Provide the (X, Y) coordinate of the cell's center where the given text is located.  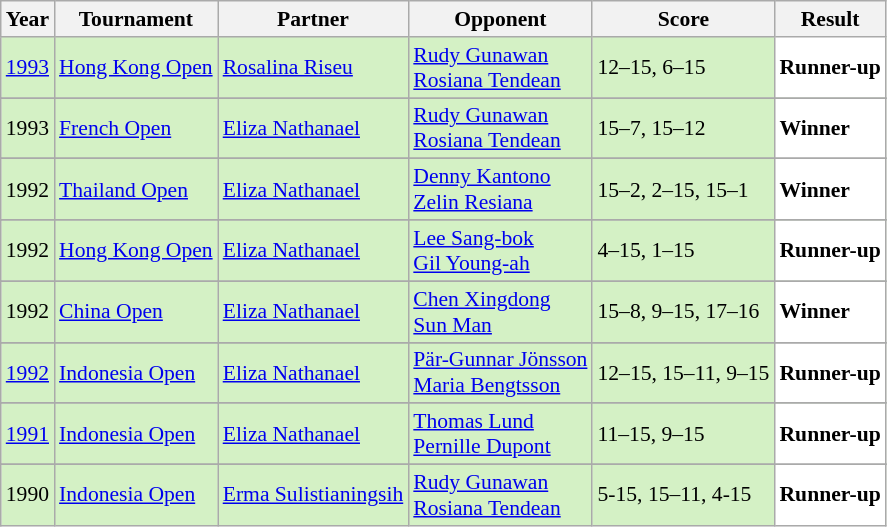
12–15, 6–15 (683, 68)
Opponent (500, 19)
4–15, 1–15 (683, 250)
Chen Xingdong Sun Man (500, 312)
Year (28, 19)
Result (830, 19)
Tournament (136, 19)
Score (683, 19)
Thomas Lund Pernille Dupont (500, 434)
1991 (28, 434)
Thailand Open (136, 190)
Lee Sang-bok Gil Young-ah (500, 250)
Partner (314, 19)
12–15, 15–11, 9–15 (683, 372)
China Open (136, 312)
French Open (136, 128)
5-15, 15–11, 4-15 (683, 496)
Pär-Gunnar Jönsson Maria Bengtsson (500, 372)
Rosalina Riseu (314, 68)
11–15, 9–15 (683, 434)
15–2, 2–15, 15–1 (683, 190)
Denny Kantono Zelin Resiana (500, 190)
1990 (28, 496)
Erma Sulistianingsih (314, 496)
15–8, 9–15, 17–16 (683, 312)
15–7, 15–12 (683, 128)
